From the cell containing the given text, extract its center point as [x, y] coordinate. 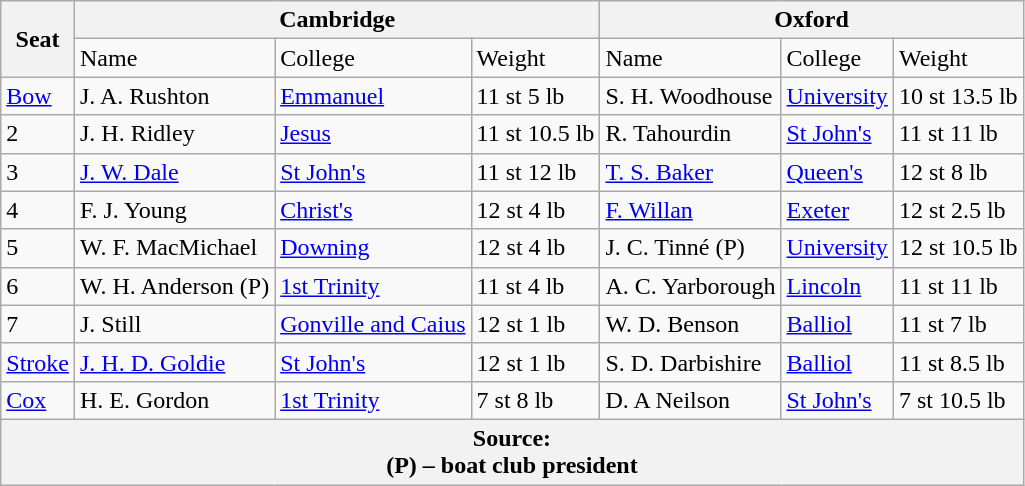
H. E. Gordon [174, 400]
Christ's [373, 210]
10 st 13.5 lb [958, 96]
S. D. Darbishire [690, 362]
11 st 12 lb [536, 172]
T. S. Baker [690, 172]
J. H. Ridley [174, 134]
12 st 2.5 lb [958, 210]
Seat [38, 39]
11 st 4 lb [536, 286]
Jesus [373, 134]
7 st 8 lb [536, 400]
7 [38, 324]
3 [38, 172]
J. W. Dale [174, 172]
R. Tahourdin [690, 134]
J. A. Rushton [174, 96]
Exeter [837, 210]
2 [38, 134]
12 st 10.5 lb [958, 248]
J. H. D. Goldie [174, 362]
5 [38, 248]
11 st 8.5 lb [958, 362]
11 st 7 lb [958, 324]
A. C. Yarborough [690, 286]
W. D. Benson [690, 324]
J. C. Tinné (P) [690, 248]
F. Willan [690, 210]
Gonville and Caius [373, 324]
Lincoln [837, 286]
Source:(P) – boat club president [512, 452]
6 [38, 286]
S. H. Woodhouse [690, 96]
Bow [38, 96]
Downing [373, 248]
F. J. Young [174, 210]
4 [38, 210]
D. A Neilson [690, 400]
W. F. MacMichael [174, 248]
11 st 10.5 lb [536, 134]
Oxford [812, 20]
Emmanuel [373, 96]
Cox [38, 400]
Stroke [38, 362]
7 st 10.5 lb [958, 400]
W. H. Anderson (P) [174, 286]
12 st 8 lb [958, 172]
Queen's [837, 172]
11 st 5 lb [536, 96]
J. Still [174, 324]
Cambridge [336, 20]
